Pinpoint the cell where the given text exists, returning its [X, Y] midpoint coordinate. 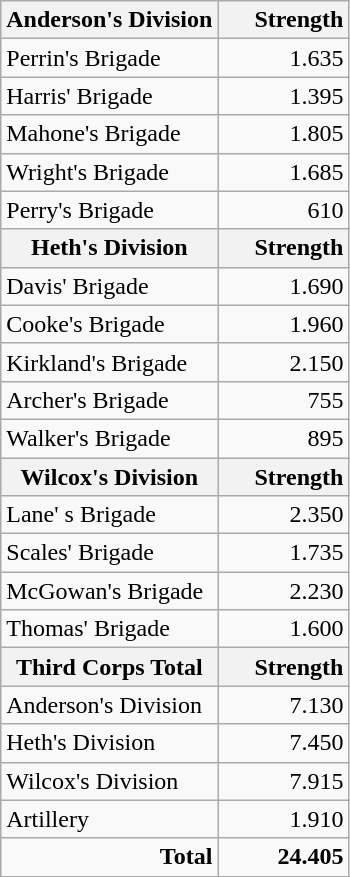
Third Corps Total [110, 667]
7.450 [284, 743]
Total [110, 857]
755 [284, 400]
1.735 [284, 553]
1.600 [284, 629]
610 [284, 210]
1.635 [284, 58]
Lane' s Brigade [110, 515]
1.805 [284, 134]
Kirkland's Brigade [110, 362]
1.910 [284, 819]
Scales' Brigade [110, 553]
Archer's Brigade [110, 400]
Mahone's Brigade [110, 134]
7.130 [284, 705]
Perry's Brigade [110, 210]
2.350 [284, 515]
7.915 [284, 781]
895 [284, 438]
1.690 [284, 286]
24.405 [284, 857]
Wright's Brigade [110, 172]
Davis' Brigade [110, 286]
1.960 [284, 324]
Thomas' Brigade [110, 629]
Artillery [110, 819]
Perrin's Brigade [110, 58]
Harris' Brigade [110, 96]
2.230 [284, 591]
2.150 [284, 362]
1.685 [284, 172]
Walker's Brigade [110, 438]
1.395 [284, 96]
McGowan's Brigade [110, 591]
Cooke's Brigade [110, 324]
